Capture the cell that displays the provided text and extract its [x, y] central coordinate. 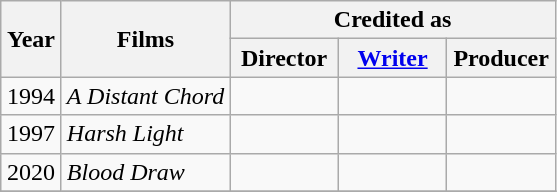
2020 [32, 172]
1997 [32, 134]
Year [32, 39]
Director [284, 58]
Writer [392, 58]
1994 [32, 96]
Blood Draw [145, 172]
Films [145, 39]
Producer [502, 58]
Harsh Light [145, 134]
A Distant Chord [145, 96]
Credited as [393, 20]
